Detect which cell encompasses the target text, then output its (x, y) center coordinate. 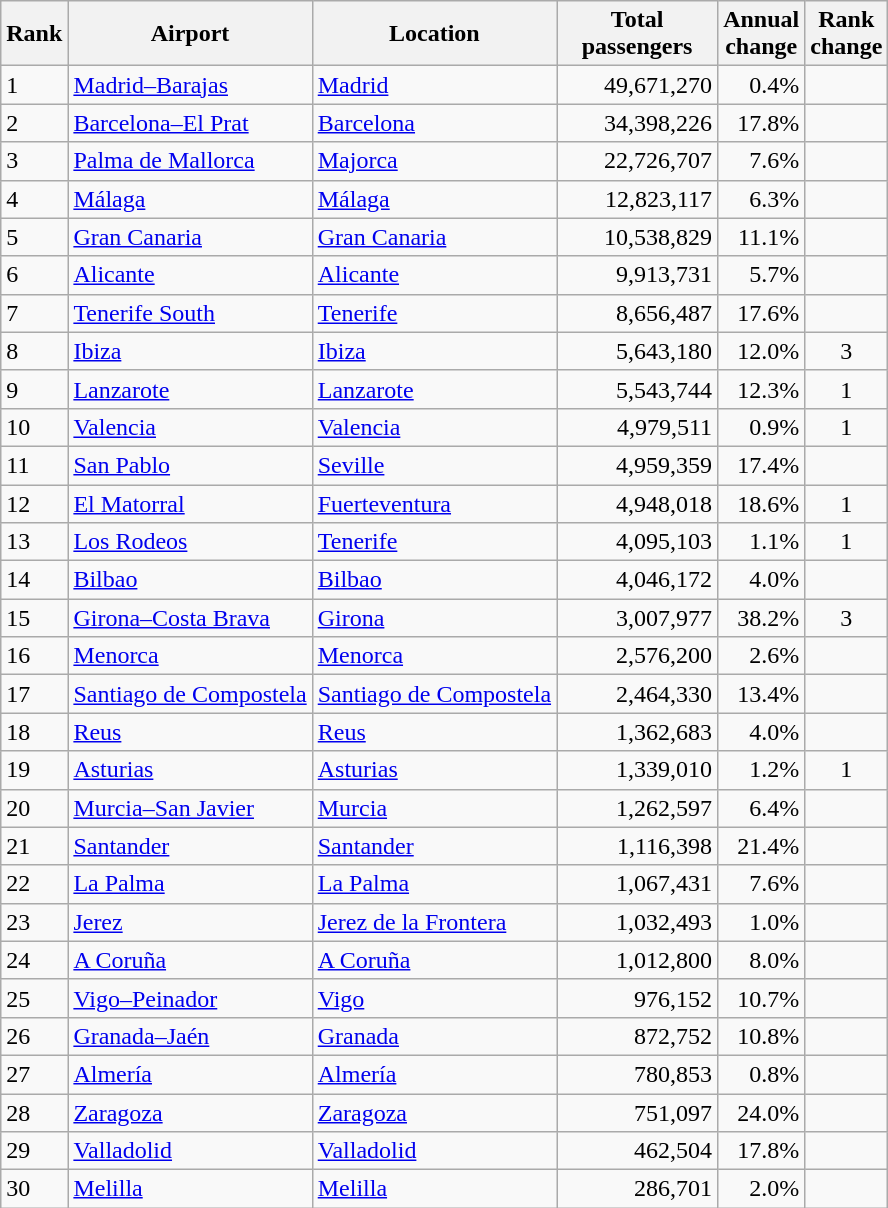
9,913,731 (638, 275)
30 (34, 1189)
26 (34, 1036)
8.0% (762, 960)
8,656,487 (638, 313)
4,959,359 (638, 465)
462,504 (638, 1151)
10.7% (762, 998)
1,339,010 (638, 770)
19 (34, 770)
10.8% (762, 1036)
11 (34, 465)
27 (34, 1074)
4 (34, 199)
6.3% (762, 199)
Barcelona–El Prat (190, 123)
38.2% (762, 618)
3,007,977 (638, 618)
Murcia–San Javier (190, 808)
29 (34, 1151)
5.7% (762, 275)
Girona–Costa Brava (190, 618)
17.4% (762, 465)
Murcia (434, 808)
Location (434, 34)
0.8% (762, 1074)
Barcelona (434, 123)
1,262,597 (638, 808)
4,095,103 (638, 542)
Totalpassengers (638, 34)
12.3% (762, 389)
17.6% (762, 313)
28 (34, 1113)
2.6% (762, 656)
Vigo (434, 998)
Majorca (434, 161)
10 (34, 427)
23 (34, 922)
15 (34, 618)
24 (34, 960)
49,671,270 (638, 85)
5,643,180 (638, 351)
13 (34, 542)
10,538,829 (638, 237)
24.0% (762, 1113)
Palma de Mallorca (190, 161)
4,948,018 (638, 503)
4,979,511 (638, 427)
751,097 (638, 1113)
8 (34, 351)
6.4% (762, 808)
20 (34, 808)
1.2% (762, 770)
7 (34, 313)
1,067,431 (638, 884)
22 (34, 884)
286,701 (638, 1189)
Airport (190, 34)
Granada (434, 1036)
21.4% (762, 846)
6 (34, 275)
34,398,226 (638, 123)
17 (34, 694)
1,116,398 (638, 846)
18.6% (762, 503)
El Matorral (190, 503)
1,362,683 (638, 732)
872,752 (638, 1036)
4,046,172 (638, 580)
25 (34, 998)
9 (34, 389)
Rank (34, 34)
Vigo–Peinador (190, 998)
San Pablo (190, 465)
11.1% (762, 237)
Rankchange (846, 34)
976,152 (638, 998)
12 (34, 503)
5,543,744 (638, 389)
21 (34, 846)
14 (34, 580)
Girona (434, 618)
1.1% (762, 542)
Fuerteventura (434, 503)
1,032,493 (638, 922)
2.0% (762, 1189)
2,464,330 (638, 694)
780,853 (638, 1074)
Jerez de la Frontera (434, 922)
1,012,800 (638, 960)
Madrid–Barajas (190, 85)
1.0% (762, 922)
18 (34, 732)
2 (34, 123)
16 (34, 656)
2,576,200 (638, 656)
22,726,707 (638, 161)
Jerez (190, 922)
Tenerife South (190, 313)
0.9% (762, 427)
Madrid (434, 85)
0.4% (762, 85)
13.4% (762, 694)
Seville (434, 465)
Annualchange (762, 34)
Granada–Jaén (190, 1036)
5 (34, 237)
12.0% (762, 351)
12,823,117 (638, 199)
Los Rodeos (190, 542)
